Locate the cell with the specified text and output its [x, y] center coordinate. 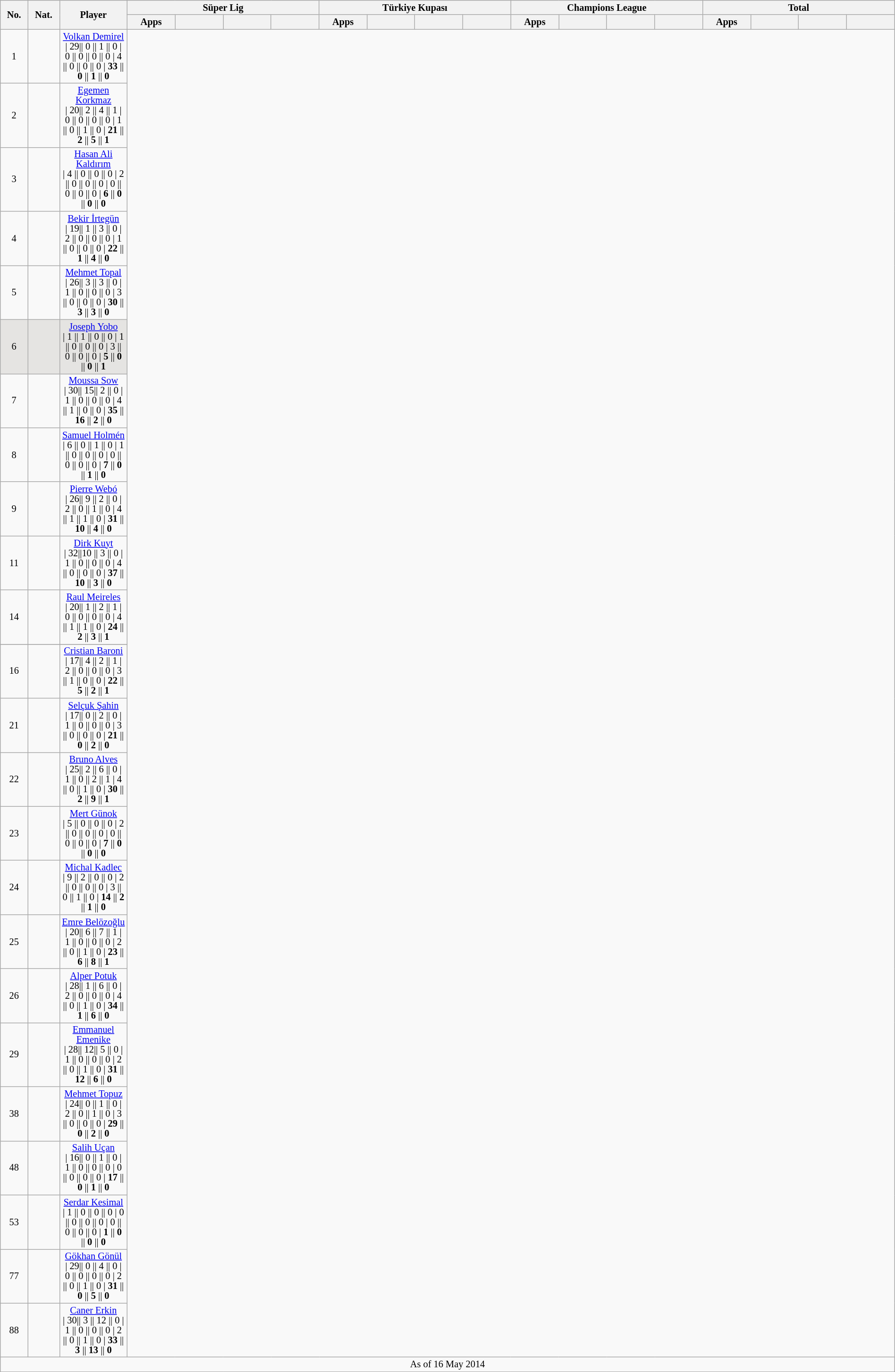
38 [14, 1113]
25 [14, 942]
5 [14, 293]
Cristian Baroni | 17|| 4 || 2 || 1 | 2 || 0 || 0 || 0 | 3 || 1 || 0 || 0 | 22 || 5 || 2 || 1 [93, 671]
Nat. [44, 14]
21 [14, 726]
Selçuk Şahin | 17|| 0 || 2 || 0 | 1 || 0 || 0 || 0 | 3 || 0 || 0 || 0 | 21 || 0 || 2 || 0 [93, 726]
As of 16 May 2014 [447, 1364]
4 [14, 239]
Emmanuel Emenike | 28|| 12|| 5 || 0 | 1 || 0 || 0 || 0 | 2 || 0 || 1 || 0 | 31 || 12 || 6 || 0 [93, 1054]
Champions League [607, 8]
26 [14, 996]
53 [14, 1222]
16 [14, 671]
Bruno Alves | 25|| 2 || 6 || 0 | 1 || 0 || 2 || 1 | 4 || 0 || 1 || 0 | 30 || 2 || 9 || 1 [93, 779]
6 [14, 346]
3 [14, 179]
Raul Meireles | 20|| 1 || 2 || 1 | 0 || 0 || 0 || 0 | 4 || 1 || 1 || 0 | 24 || 2 || 3 || 1 [93, 617]
Caner Erkin | 30|| 3 || 12 || 0 | 1 || 0 || 0 || 0 | 2 || 0 || 1 || 0 | 33 || 3 || 13 || 0 [93, 1330]
Süper Lig [223, 8]
Emre Belözoğlu | 20|| 6 || 7 || 1 | 1 || 0 || 0 || 0 | 2 || 0 || 1 || 0 | 23 || 6 || 8 || 1 [93, 942]
29 [14, 1054]
Total [799, 8]
Alper Potuk | 28|| 1 || 6 || 0 | 2 || 0 || 0 || 0 | 4 || 0 || 1 || 0 | 34 || 1 || 6 || 0 [93, 996]
1 [14, 57]
Joseph Yobo | 1 || 1 || 0 || 0 | 1 || 0 || 0 || 0 | 3 || 0 || 0 || 0 | 5 || 0 || 0 || 1 [93, 346]
Pierre Webó | 26|| 9 || 2 || 0 | 2 || 0 || 1 || 0 | 4 || 1 || 1 || 0 | 31 || 10 || 4 || 0 [93, 509]
Player [93, 14]
Mehmet Topal | 26|| 3 || 3 || 0 | 1 || 0 || 0 || 0 | 3 || 0 || 0 || 0 | 30 || 3 || 3 || 0 [93, 293]
8 [14, 455]
Michal Kadlec | 9 || 2 || 0 || 0 | 2 || 0 || 0 || 0 | 3 || 0 || 1 || 0 | 14 || 2 || 1 || 0 [93, 888]
22 [14, 779]
2 [14, 115]
Samuel Holmén | 6 || 0 || 1 || 0 | 1 || 0 || 0 || 0 | 0 || 0 || 0 || 0 | 7 || 0 || 1 || 0 [93, 455]
Moussa Sow | 30|| 15|| 2 || 0 | 1 || 0 || 0 || 0 | 4 || 1 || 0 || 0 | 35 || 16 || 2 || 0 [93, 401]
Mert Günok | 5 || 0 || 0 || 0 | 2 || 0 || 0 || 0 | 0 || 0 || 0 || 0 | 7 || 0 || 0 || 0 [93, 833]
Gökhan Gönül | 29|| 0 || 4 || 0 | 0 || 0 || 0 || 0 | 2 || 0 || 1 || 0 | 31 || 0 || 5 || 0 [93, 1276]
Hasan Ali Kaldırım | 4 || 0 || 0 || 0 | 2 || 0 || 0 || 0 | 0 || 0 || 0 || 0 | 6 || 0 || 0 || 0 [93, 179]
Egemen Korkmaz | 20|| 2 || 4 || 1 | 0 || 0 || 0 || 0 | 1 || 0 || 1 || 0 | 21 || 2 || 5 || 1 [93, 115]
77 [14, 1276]
23 [14, 833]
7 [14, 401]
48 [14, 1168]
Volkan Demirel | 29|| 0 || 1 || 0 | 0 || 0 || 0 || 0 | 4 || 0 || 0 || 0 | 33 || 0 || 1 || 0 [93, 57]
14 [14, 617]
Türkiye Kupası [415, 8]
Serdar Kesimal | 1 || 0 || 0 || 0 | 0 || 0 || 0 || 0 | 0 || 0 || 0 || 0 | 1 || 0 || 0 || 0 [93, 1222]
24 [14, 888]
9 [14, 509]
Dirk Kuyt | 32||10 || 3 || 0 | 1 || 0 || 0 || 0 | 4 || 0 || 0 || 0 | 37 || 10 || 3 || 0 [93, 563]
88 [14, 1330]
Mehmet Topuz | 24|| 0 || 1 || 0 | 2 || 0 || 1 || 0 | 3 || 0 || 0 || 0 | 29 || 0 || 2 || 0 [93, 1113]
11 [14, 563]
No. [14, 14]
Salih Uçan | 16|| 0 || 1 || 0 | 1 || 0 || 0 || 0 | 0 || 0 || 0 || 0 | 17 || 0 || 1 || 0 [93, 1168]
Bekir İrtegün | 19|| 1 || 3 || 0 | 2 || 0 || 0 || 0 | 1 || 0 || 0 || 0 | 22 || 1 || 4 || 0 [93, 239]
